Scan for the cell matching the given text and deliver its (x, y) coordinate at center. 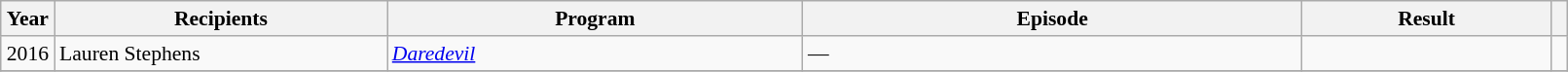
Episode (1053, 18)
Recipients (221, 18)
Program (596, 18)
2016 (27, 54)
Daredevil (596, 54)
Year (27, 18)
Result (1426, 18)
— (1053, 54)
Lauren Stephens (221, 54)
